Return the (x, y) coordinate for the center point of the cell that contains the specified text.  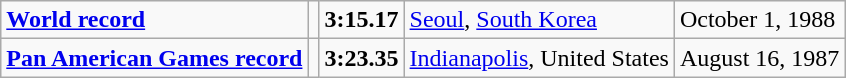
August 16, 1987 (759, 58)
3:15.17 (362, 20)
October 1, 1988 (759, 20)
Pan American Games record (154, 58)
3:23.35 (362, 58)
Indianapolis, United States (539, 58)
World record (154, 20)
Seoul, South Korea (539, 20)
